Capture the cell that displays the provided text and extract its [x, y] central coordinate. 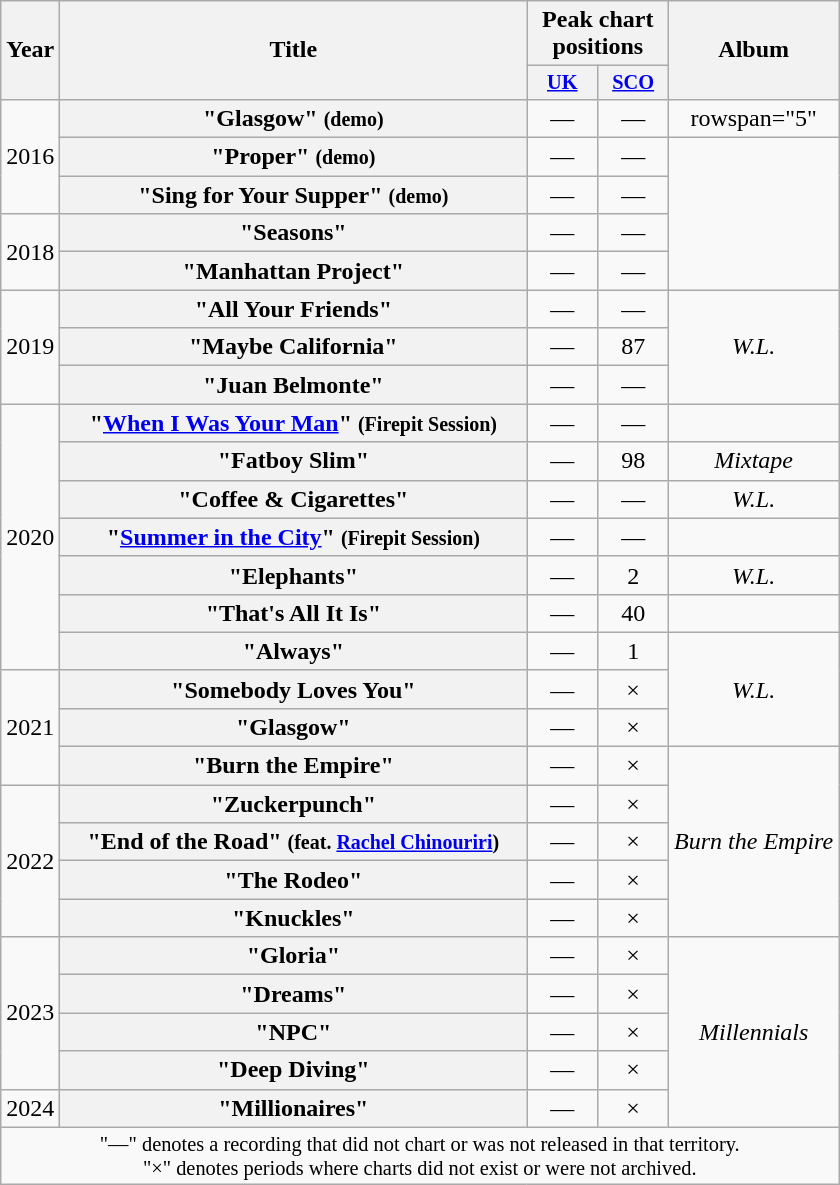
"Burn the Empire" [294, 766]
"Maybe California" [294, 347]
2022 [30, 861]
SCO [634, 83]
"Coffee & Cigarettes" [294, 499]
"Gloria" [294, 956]
"Seasons" [294, 233]
"Somebody Loves You" [294, 689]
2018 [30, 252]
2019 [30, 347]
"Always" [294, 651]
"Dreams" [294, 994]
"All Your Friends" [294, 309]
"NPC" [294, 1032]
Year [30, 50]
2021 [30, 727]
Millennials [754, 1032]
"Glasgow" [294, 727]
"Fatboy Slim" [294, 461]
"Elephants" [294, 575]
"Sing for Your Supper" (demo) [294, 195]
"Proper" (demo) [294, 157]
Title [294, 50]
40 [634, 613]
Album [754, 50]
2016 [30, 156]
2 [634, 575]
1 [634, 651]
2024 [30, 1108]
2023 [30, 1013]
2020 [30, 537]
"Deep Diving" [294, 1070]
98 [634, 461]
"Knuckles" [294, 918]
"That's All It Is" [294, 613]
"Millionaires" [294, 1108]
87 [634, 347]
Burn the Empire [754, 842]
"Glasgow" (demo) [294, 118]
Peak chart positions [598, 34]
"Manhattan Project" [294, 271]
"Summer in the City" (Firepit Session) [294, 537]
"Zuckerpunch" [294, 804]
Mixtape [754, 461]
rowspan="5" [754, 118]
"The Rodeo" [294, 880]
UK [562, 83]
"—" denotes a recording that did not chart or was not released in that territory."×" denotes periods where charts did not exist or were not archived. [420, 1156]
"End of the Road" (feat. Rachel Chinouriri) [294, 842]
"When I Was Your Man" (Firepit Session) [294, 423]
"Juan Belmonte" [294, 385]
